Return the [x, y] coordinate for the center point of the cell that contains the specified text.  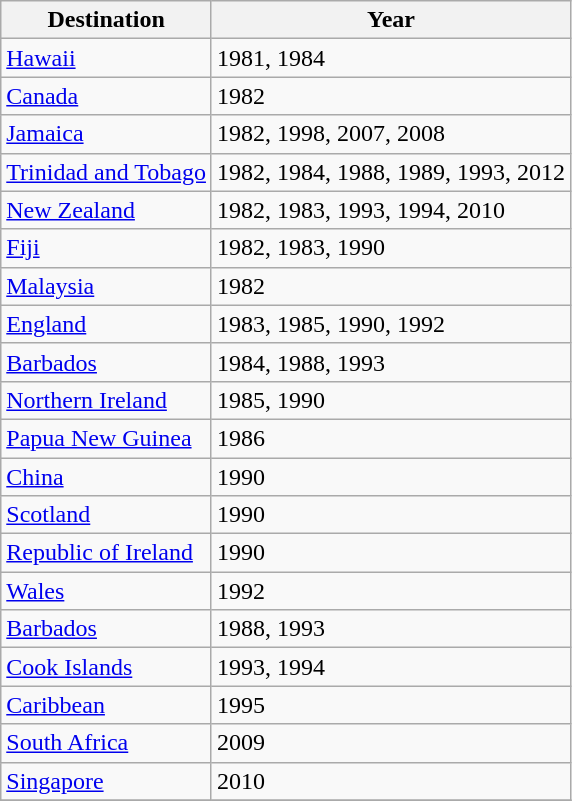
1981, 1984 [390, 58]
Jamaica [106, 134]
China [106, 477]
2010 [390, 781]
Trinidad and Tobago [106, 172]
Canada [106, 96]
2009 [390, 743]
1992 [390, 591]
Hawaii [106, 58]
1982, 1998, 2007, 2008 [390, 134]
Wales [106, 591]
Northern Ireland [106, 400]
1988, 1993 [390, 629]
1995 [390, 705]
1982, 1984, 1988, 1989, 1993, 2012 [390, 172]
Scotland [106, 515]
Singapore [106, 781]
Caribbean [106, 705]
1982, 1983, 1993, 1994, 2010 [390, 210]
1985, 1990 [390, 400]
Cook Islands [106, 667]
Fiji [106, 248]
England [106, 324]
Year [390, 20]
South Africa [106, 743]
1984, 1988, 1993 [390, 362]
1982, 1983, 1990 [390, 248]
1993, 1994 [390, 667]
Papua New Guinea [106, 438]
Republic of Ireland [106, 553]
Destination [106, 20]
1986 [390, 438]
Malaysia [106, 286]
New Zealand [106, 210]
1983, 1985, 1990, 1992 [390, 324]
